Capture the cell that displays the provided text and extract its (x, y) central coordinate. 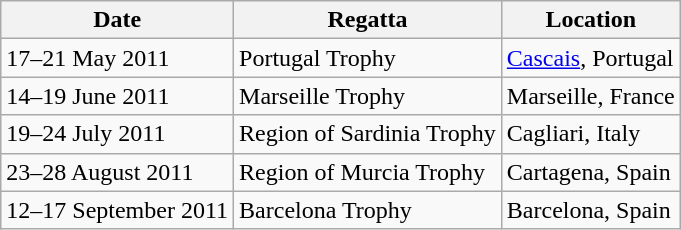
19–24 July 2011 (118, 134)
Regatta (368, 20)
23–28 August 2011 (118, 172)
Date (118, 20)
14–19 June 2011 (118, 96)
Barcelona, Spain (590, 210)
Cascais, Portugal (590, 58)
Region of Sardinia Trophy (368, 134)
12–17 September 2011 (118, 210)
Cartagena, Spain (590, 172)
Cagliari, Italy (590, 134)
Region of Murcia Trophy (368, 172)
Marseille, France (590, 96)
Marseille Trophy (368, 96)
Barcelona Trophy (368, 210)
Location (590, 20)
Portugal Trophy (368, 58)
17–21 May 2011 (118, 58)
